Capture the cell that displays the provided text and extract its (X, Y) central coordinate. 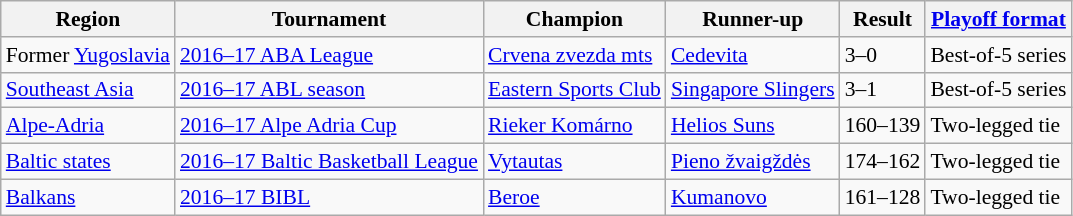
Former Yugoslavia (88, 55)
2016–17 ABA League (329, 55)
2016–17 ABL season (329, 90)
Vytautas (574, 162)
Alpe-Adria (88, 126)
Playoff format (998, 19)
Singapore Slingers (753, 90)
Result (883, 19)
160–139 (883, 126)
Region (88, 19)
174–162 (883, 162)
Champion (574, 19)
Runner-up (753, 19)
Tournament (329, 19)
2016–17 Baltic Basketball League (329, 162)
Baltic states (88, 162)
Kumanovo (753, 197)
3–0 (883, 55)
Pieno žvaigždės (753, 162)
Eastern Sports Club (574, 90)
Rieker Komárno (574, 126)
Cedevita (753, 55)
Helios Suns (753, 126)
161–128 (883, 197)
2016–17 Alpe Adria Cup (329, 126)
Southeast Asia (88, 90)
Crvena zvezda mts (574, 55)
3–1 (883, 90)
Balkans (88, 197)
2016–17 BIBL (329, 197)
Beroe (574, 197)
